Output the [x, y] coordinate of the center of the cell containing the given text.  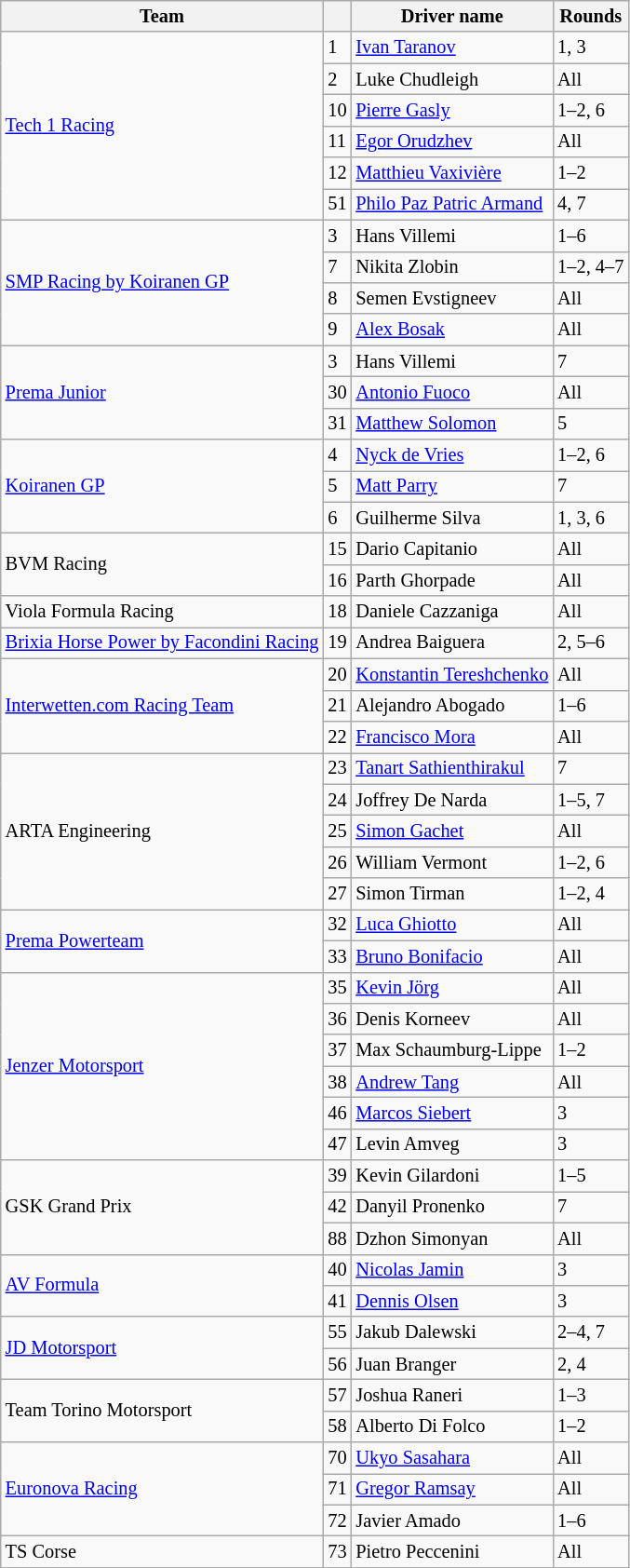
Nyck de Vries [452, 455]
4, 7 [590, 204]
Joshua Raneri [452, 1395]
35 [337, 988]
Jenzer Motorsport [162, 1066]
Team [162, 16]
2, 4 [590, 1364]
11 [337, 142]
Pietro Peccenini [452, 1552]
Matthieu Vaxivière [452, 173]
Dzhon Simonyan [452, 1238]
26 [337, 862]
William Vermont [452, 862]
88 [337, 1238]
Kevin Jörg [452, 988]
4 [337, 455]
27 [337, 894]
Matthew Solomon [452, 424]
2–4, 7 [590, 1332]
Bruno Bonifacio [452, 956]
Luca Ghiotto [452, 925]
Rounds [590, 16]
Driver name [452, 16]
24 [337, 800]
73 [337, 1552]
72 [337, 1521]
Interwetten.com Racing Team [162, 706]
Viola Formula Racing [162, 612]
20 [337, 674]
GSK Grand Prix [162, 1207]
16 [337, 580]
32 [337, 925]
Konstantin Tereshchenko [452, 674]
Ivan Taranov [452, 47]
25 [337, 831]
57 [337, 1395]
39 [337, 1176]
Luke Chudleigh [452, 79]
1–5 [590, 1176]
58 [337, 1426]
55 [337, 1332]
1 [337, 47]
JD Motorsport [162, 1348]
Andrea Baiguera [452, 642]
Prema Junior [162, 393]
1–3 [590, 1395]
1–2, 4–7 [590, 267]
Matt Parry [452, 486]
8 [337, 298]
2, 5–6 [590, 642]
BVM Racing [162, 564]
22 [337, 737]
Ukyo Sasahara [452, 1458]
Brixia Horse Power by Facondini Racing [162, 642]
Alejandro Abogado [452, 706]
18 [337, 612]
Jakub Dalewski [452, 1332]
Antonio Fuoco [452, 392]
1–2, 4 [590, 894]
Juan Branger [452, 1364]
Kevin Gilardoni [452, 1176]
42 [337, 1207]
Marcos Siebert [452, 1113]
Levin Amveg [452, 1144]
31 [337, 424]
Philo Paz Patric Armand [452, 204]
Nicolas Jamin [452, 1270]
Denis Korneev [452, 1019]
40 [337, 1270]
19 [337, 642]
Koiranen GP [162, 486]
Alex Bosak [452, 330]
1, 3, 6 [590, 518]
Parth Ghorpade [452, 580]
38 [337, 1082]
71 [337, 1489]
SMP Racing by Koiranen GP [162, 283]
10 [337, 110]
Team Torino Motorsport [162, 1410]
21 [337, 706]
37 [337, 1050]
41 [337, 1301]
Danyil Pronenko [452, 1207]
Euronova Racing [162, 1490]
Tanart Sathienthirakul [452, 768]
Alberto Di Folco [452, 1426]
Pierre Gasly [452, 110]
15 [337, 548]
Semen Evstigneev [452, 298]
ARTA Engineering [162, 831]
TS Corse [162, 1552]
1–5, 7 [590, 800]
Javier Amado [452, 1521]
2 [337, 79]
Guilherme Silva [452, 518]
AV Formula [162, 1285]
Joffrey De Narda [452, 800]
33 [337, 956]
Tech 1 Racing [162, 126]
Dario Capitanio [452, 548]
56 [337, 1364]
70 [337, 1458]
51 [337, 204]
46 [337, 1113]
12 [337, 173]
Egor Orudzhev [452, 142]
Francisco Mora [452, 737]
36 [337, 1019]
9 [337, 330]
Dennis Olsen [452, 1301]
47 [337, 1144]
Gregor Ramsay [452, 1489]
Simon Tirman [452, 894]
Prema Powerteam [162, 940]
30 [337, 392]
Daniele Cazzaniga [452, 612]
Andrew Tang [452, 1082]
6 [337, 518]
Simon Gachet [452, 831]
1, 3 [590, 47]
Max Schaumburg-Lippe [452, 1050]
23 [337, 768]
Nikita Zlobin [452, 267]
